Extract the (x, y) coordinate from the center of the cell holding the provided text.  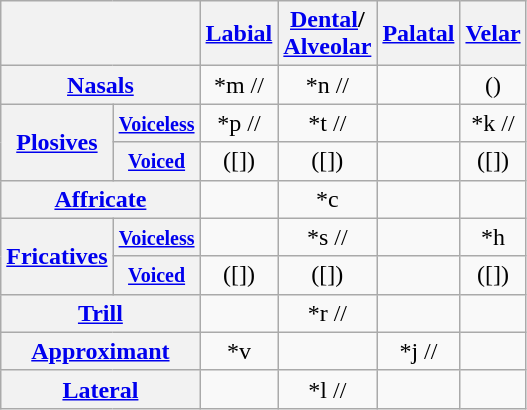
Velar (493, 34)
*c (328, 199)
Palatal (418, 34)
Affricate (100, 199)
Approximant (100, 351)
() (493, 85)
Nasals (100, 85)
Labial (239, 34)
Plosives (57, 142)
*p // (239, 123)
*r // (328, 313)
Dental/Alveolar (328, 34)
*n // (328, 85)
*h (493, 237)
Trill (100, 313)
*m // (239, 85)
*t // (328, 123)
*v (239, 351)
*s // (328, 237)
*k // (493, 123)
Fricatives (57, 256)
*j // (418, 351)
*l // (328, 389)
Lateral (100, 389)
